Search for the cell housing the specified text and yield its [x, y] center coordinate. 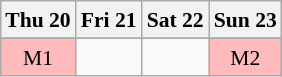
Fri 21 [109, 20]
Sat 22 [176, 20]
M1 [38, 56]
Thu 20 [38, 20]
M2 [246, 56]
Sun 23 [246, 20]
